For the text-containing cell, return its midpoint in (x, y) coordinate format. 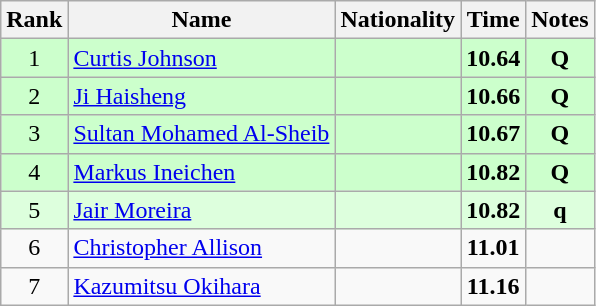
7 (34, 286)
Christopher Allison (202, 248)
Time (494, 20)
Notes (560, 20)
Markus Ineichen (202, 172)
11.16 (494, 286)
6 (34, 248)
10.67 (494, 134)
3 (34, 134)
q (560, 210)
4 (34, 172)
5 (34, 210)
Jair Moreira (202, 210)
10.66 (494, 96)
Name (202, 20)
11.01 (494, 248)
Rank (34, 20)
Curtis Johnson (202, 58)
Sultan Mohamed Al-Sheib (202, 134)
Ji Haisheng (202, 96)
2 (34, 96)
Nationality (398, 20)
Kazumitsu Okihara (202, 286)
10.64 (494, 58)
1 (34, 58)
